Return the (x, y) coordinate for the center point of the cell that contains the specified text.  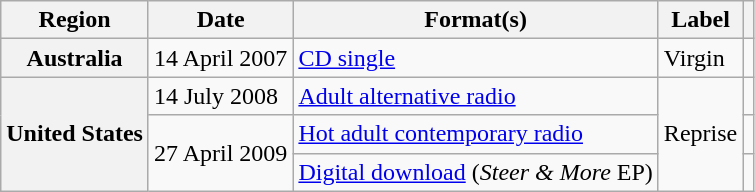
Label (700, 20)
Hot adult contemporary radio (476, 134)
Adult alternative radio (476, 96)
Australia (75, 58)
Date (220, 20)
CD single (476, 58)
Reprise (700, 134)
14 July 2008 (220, 96)
14 April 2007 (220, 58)
Virgin (700, 58)
United States (75, 134)
27 April 2009 (220, 153)
Region (75, 20)
Format(s) (476, 20)
Digital download (Steer & More EP) (476, 172)
